Return (x, y) of the center of cell containing provided text 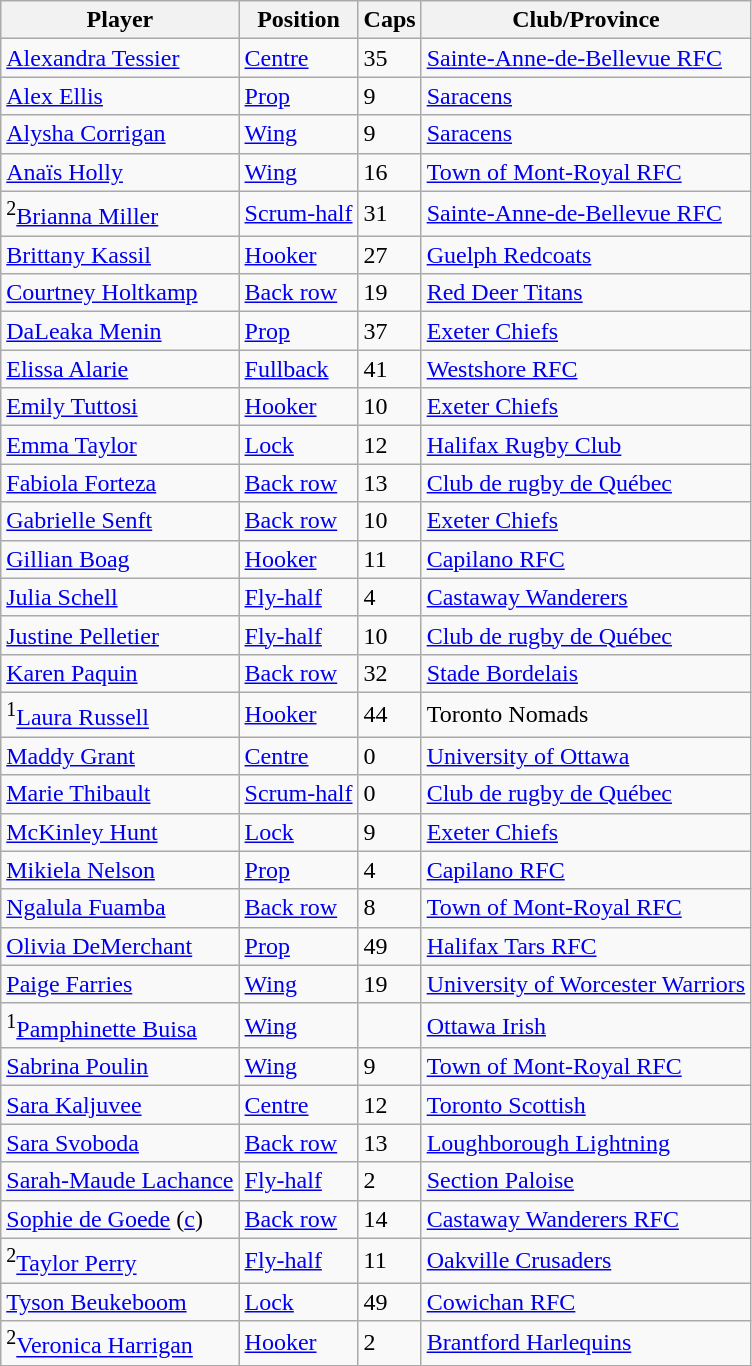
University of Ottawa (586, 756)
8 (390, 908)
Loughborough Lightning (586, 1143)
University of Worcester Warriors (586, 984)
Oakville Crusaders (586, 1260)
Elissa Alarie (120, 369)
Ottawa Irish (586, 1026)
Fullback (298, 369)
Cowichan RFC (586, 1302)
McKinley Hunt (120, 832)
Westshore RFC (586, 369)
Sara Kaljuvee (120, 1105)
Toronto Nomads (586, 714)
1Laura Russell (120, 714)
Player (120, 20)
Marie Thibault (120, 794)
44 (390, 714)
Mikiela Nelson (120, 870)
Justine Pelletier (120, 635)
Gabrielle Senft (120, 521)
37 (390, 331)
Courtney Holtkamp (120, 293)
Toronto Scottish (586, 1105)
Tyson Beukeboom (120, 1302)
16 (390, 172)
Emma Taylor (120, 445)
27 (390, 255)
Stade Bordelais (586, 673)
Brittany Kassil (120, 255)
Sophie de Goede (c) (120, 1219)
Guelph Redcoats (586, 255)
2Brianna Miller (120, 214)
1Pamphinette Buisa (120, 1026)
Alysha Corrigan (120, 134)
41 (390, 369)
Ngalula Fuamba (120, 908)
Fabiola Forteza (120, 483)
Paige Farries (120, 984)
Emily Tuttosi (120, 407)
Castaway Wanderers (586, 597)
Castaway Wanderers RFC (586, 1219)
Karen Paquin (120, 673)
Maddy Grant (120, 756)
14 (390, 1219)
Red Deer Titans (586, 293)
DaLeaka Menin (120, 331)
Alexandra Tessier (120, 58)
Brantford Harlequins (586, 1344)
Halifax Rugby Club (586, 445)
Section Paloise (586, 1181)
Alex Ellis (120, 96)
31 (390, 214)
Olivia DeMerchant (120, 946)
Sabrina Poulin (120, 1067)
Club/Province (586, 20)
Anaïs Holly (120, 172)
32 (390, 673)
2Veronica Harrigan (120, 1344)
35 (390, 58)
Caps (390, 20)
Julia Schell (120, 597)
Halifax Tars RFC (586, 946)
Sara Svoboda (120, 1143)
Gillian Boag (120, 559)
2Taylor Perry (120, 1260)
Sarah-Maude Lachance (120, 1181)
Position (298, 20)
